Locate the cell with the specified text and output its (x, y) center coordinate. 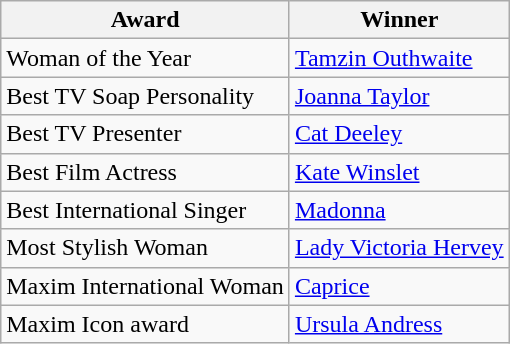
Best Film Actress (146, 172)
Ursula Andress (399, 324)
Woman of the Year (146, 58)
Best TV Presenter (146, 134)
Award (146, 20)
Best International Singer (146, 210)
Best TV Soap Personality (146, 96)
Winner (399, 20)
Lady Victoria Hervey (399, 248)
Most Stylish Woman (146, 248)
Joanna Taylor (399, 96)
Tamzin Outhwaite (399, 58)
Caprice (399, 286)
Maxim International Woman (146, 286)
Maxim Icon award (146, 324)
Kate Winslet (399, 172)
Cat Deeley (399, 134)
Madonna (399, 210)
